Capture the cell that displays the provided text and extract its (X, Y) central coordinate. 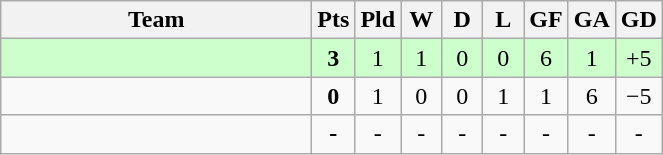
L (504, 20)
D (462, 20)
GA (592, 20)
−5 (638, 96)
+5 (638, 58)
Pld (378, 20)
W (422, 20)
GD (638, 20)
3 (334, 58)
Pts (334, 20)
GF (546, 20)
Team (156, 20)
